Return the (x, y) coordinate for the center point of the cell that contains the specified text.  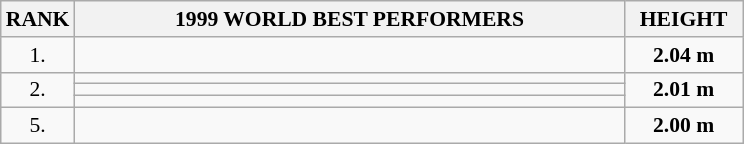
HEIGHT (684, 19)
RANK (38, 19)
1. (38, 55)
2.04 m (684, 55)
2. (38, 90)
2.01 m (684, 90)
5. (38, 126)
2.00 m (684, 126)
1999 WORLD BEST PERFORMERS (349, 19)
